Identify which cell holds the provided text, then report its [x, y] central coordinate. 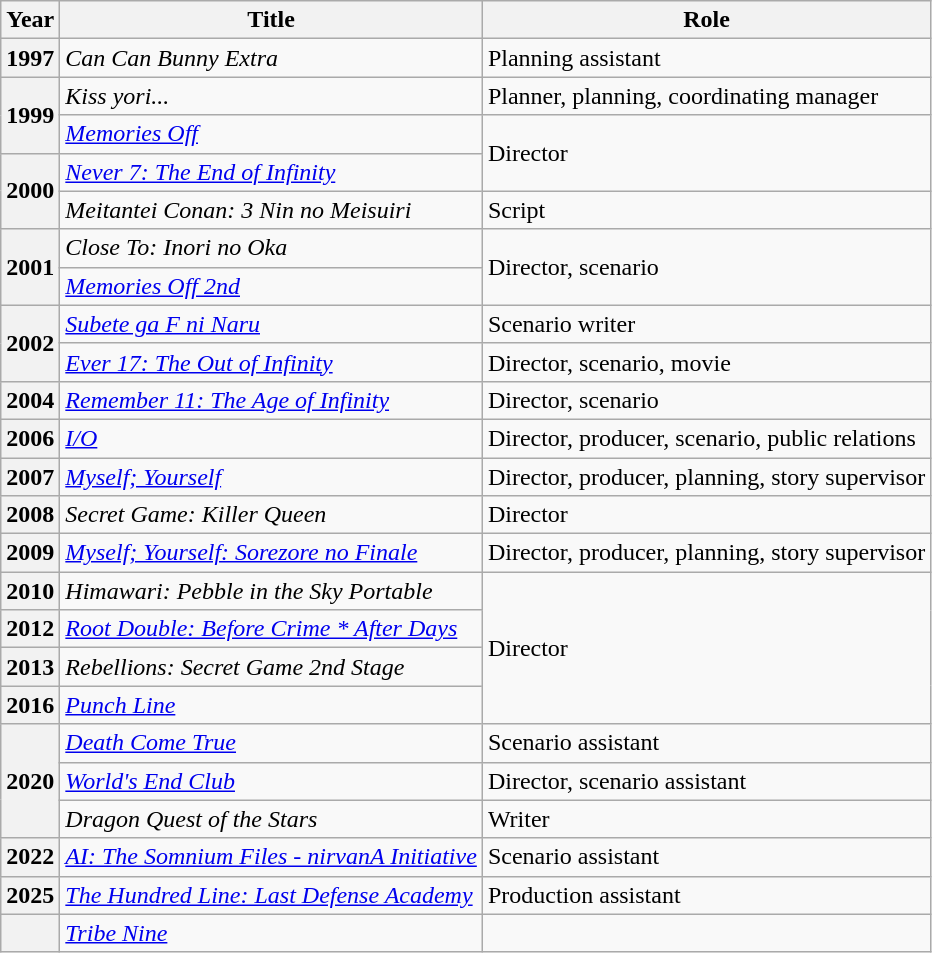
Year [30, 20]
World's End Club [272, 781]
2006 [30, 438]
Planner, planning, coordinating manager [706, 96]
2013 [30, 667]
2007 [30, 477]
Director, scenario assistant [706, 781]
Close To: Inori no Oka [272, 248]
2022 [30, 857]
Director, producer, scenario, public relations [706, 438]
Myself; Yourself [272, 477]
Rebellions: Secret Game 2nd Stage [272, 667]
2016 [30, 705]
Memories Off [272, 134]
2020 [30, 781]
Subete ga F ni Naru [272, 324]
The Hundred Line: Last Defense Academy [272, 895]
Myself; Yourself: Sorezore no Finale [272, 553]
1999 [30, 115]
2010 [30, 591]
Never 7: The End of Infinity [272, 172]
Meitantei Conan: 3 Nin no Meisuiri [272, 210]
Memories Off 2nd [272, 286]
Scenario writer [706, 324]
Secret Game: Killer Queen [272, 515]
Root Double: Before Crime * After Days [272, 629]
Punch Line [272, 705]
2012 [30, 629]
Planning assistant [706, 58]
2000 [30, 191]
Himawari: Pebble in the Sky Portable [272, 591]
Remember 11: The Age of Infinity [272, 400]
Script [706, 210]
2001 [30, 267]
Production assistant [706, 895]
1997 [30, 58]
2002 [30, 343]
2004 [30, 400]
Role [706, 20]
Death Come True [272, 743]
Ever 17: The Out of Infinity [272, 362]
Tribe Nine [272, 933]
Kiss yori... [272, 96]
Title [272, 20]
I/O [272, 438]
2025 [30, 895]
Director, scenario, movie [706, 362]
Can Can Bunny Extra [272, 58]
Writer [706, 819]
2009 [30, 553]
2008 [30, 515]
Dragon Quest of the Stars [272, 819]
AI: The Somnium Files - nirvanA Initiative [272, 857]
